Search for the cell housing the specified text and yield its [x, y] center coordinate. 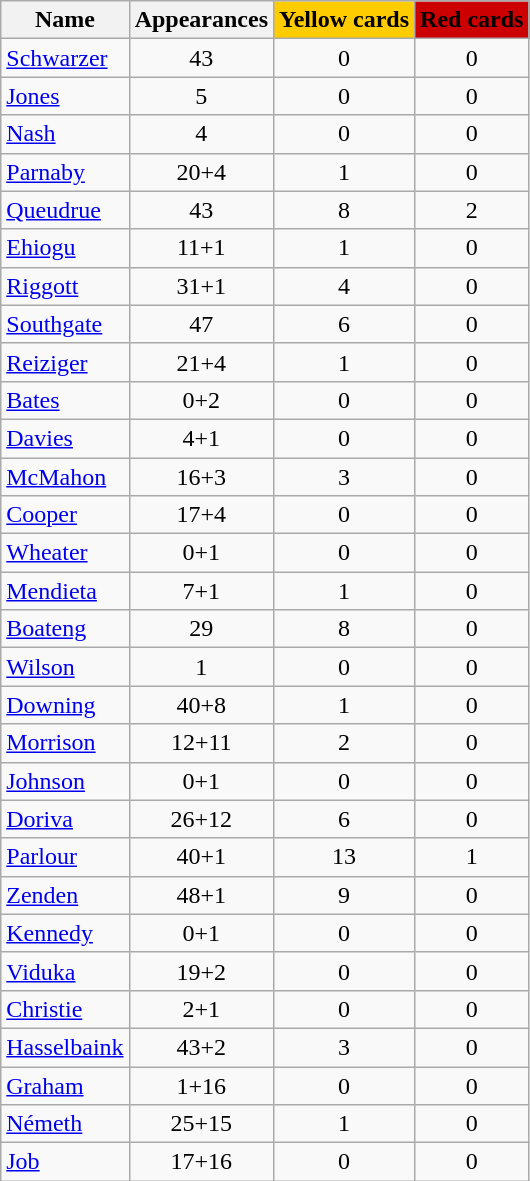
Davies [65, 438]
Hasselbaink [65, 1047]
7+1 [201, 591]
Yellow cards [344, 20]
Wilson [65, 667]
Nash [65, 134]
Wheater [65, 553]
40+1 [201, 857]
Németh [65, 1124]
5 [201, 96]
Appearances [201, 20]
21+4 [201, 362]
Jones [65, 96]
Zenden [65, 895]
Downing [65, 705]
2+1 [201, 1009]
17+4 [201, 515]
16+3 [201, 477]
Reiziger [65, 362]
Graham [65, 1085]
Viduka [65, 971]
20+4 [201, 172]
40+8 [201, 705]
Bates [65, 400]
Ehiogu [65, 248]
McMahon [65, 477]
Morrison [65, 743]
Parnaby [65, 172]
Kennedy [65, 933]
17+16 [201, 1162]
11+1 [201, 248]
Southgate [65, 324]
Red cards [472, 20]
19+2 [201, 971]
25+15 [201, 1124]
29 [201, 629]
Name [65, 20]
4+1 [201, 438]
Schwarzer [65, 58]
43+2 [201, 1047]
13 [344, 857]
12+11 [201, 743]
Queudrue [65, 210]
Christie [65, 1009]
48+1 [201, 895]
1+16 [201, 1085]
9 [344, 895]
31+1 [201, 286]
Parlour [65, 857]
Riggott [65, 286]
Johnson [65, 781]
Boateng [65, 629]
47 [201, 324]
Doriva [65, 819]
Job [65, 1162]
Cooper [65, 515]
Mendieta [65, 591]
26+12 [201, 819]
0+2 [201, 400]
